Determine the [X, Y] coordinate at the center of the cell enclosing the given text.  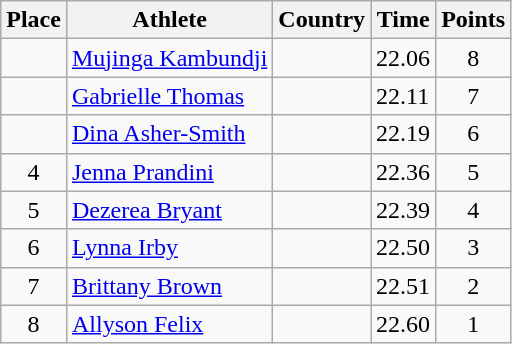
Dina Asher-Smith [169, 134]
Gabrielle Thomas [169, 96]
2 [474, 286]
22.51 [404, 286]
22.36 [404, 172]
22.11 [404, 96]
Points [474, 20]
Country [322, 20]
Athlete [169, 20]
Mujinga Kambundji [169, 58]
Time [404, 20]
22.06 [404, 58]
1 [474, 324]
3 [474, 248]
Allyson Felix [169, 324]
Jenna Prandini [169, 172]
22.60 [404, 324]
22.50 [404, 248]
22.39 [404, 210]
22.19 [404, 134]
Lynna Irby [169, 248]
Place [34, 20]
Dezerea Bryant [169, 210]
Brittany Brown [169, 286]
